Return the (x, y) coordinate for the center point of the cell that contains the specified text.  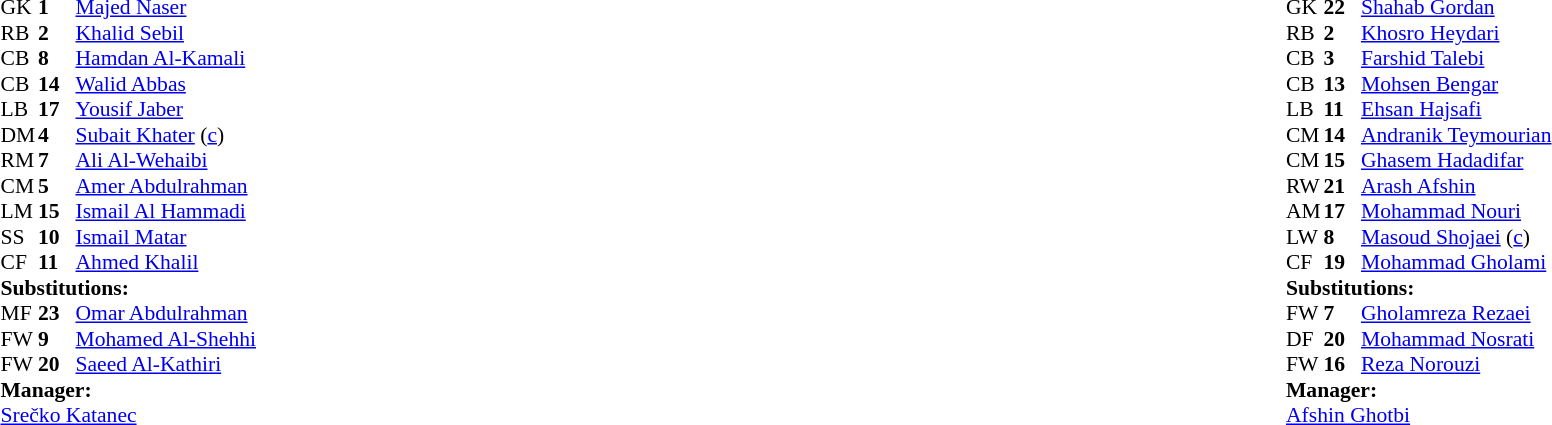
DF (1305, 339)
9 (57, 339)
LW (1305, 237)
RW (1305, 186)
21 (1342, 186)
Ismail Al Hammadi (166, 211)
Walid Abbas (166, 84)
Mohamed Al-Shehhi (166, 339)
Mohsen Bengar (1456, 84)
Farshid Talebi (1456, 59)
DM (19, 135)
23 (57, 313)
Subait Khater (c) (166, 135)
Arash Afshin (1456, 186)
Hamdan Al-Kamali (166, 59)
LM (19, 211)
Mohammad Nouri (1456, 211)
Ehsan Hajsafi (1456, 109)
AM (1305, 211)
4 (57, 135)
Khosro Heydari (1456, 33)
13 (1342, 84)
Ali Al-Wehaibi (166, 161)
Andranik Teymourian (1456, 135)
Ismail Matar (166, 237)
MF (19, 313)
Amer Abdulrahman (166, 186)
5 (57, 186)
16 (1342, 365)
Masoud Shojaei (c) (1456, 237)
Gholamreza Rezaei (1456, 313)
Ahmed Khalil (166, 263)
Mohammad Gholami (1456, 263)
Mohammad Nosrati (1456, 339)
RM (19, 161)
Yousif Jaber (166, 109)
Khalid Sebil (166, 33)
Omar Abdulrahman (166, 313)
19 (1342, 263)
Reza Norouzi (1456, 365)
Ghasem Hadadifar (1456, 161)
10 (57, 237)
SS (19, 237)
3 (1342, 59)
Saeed Al-Kathiri (166, 365)
